Detect which cell encompasses the target text, then output its [x, y] center coordinate. 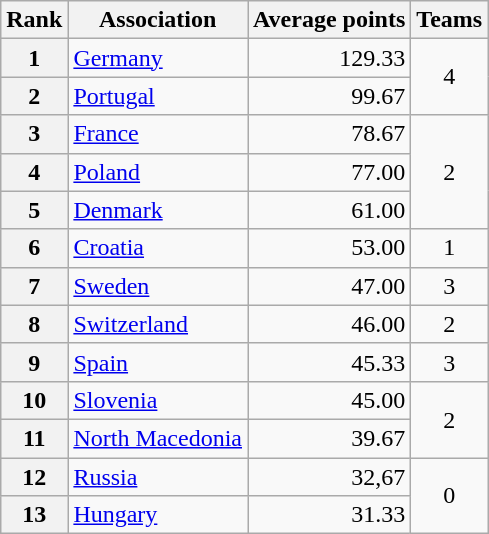
Spain [158, 362]
129.33 [330, 58]
10 [34, 400]
11 [34, 438]
46.00 [330, 324]
Poland [158, 172]
39.67 [330, 438]
Switzerland [158, 324]
6 [34, 248]
99.67 [330, 96]
Teams [450, 20]
12 [34, 477]
8 [34, 324]
32,67 [330, 477]
Sweden [158, 286]
9 [34, 362]
53.00 [330, 248]
13 [34, 515]
31.33 [330, 515]
47.00 [330, 286]
Rank [34, 20]
Average points [330, 20]
Portugal [158, 96]
Association [158, 20]
7 [34, 286]
Russia [158, 477]
Denmark [158, 210]
France [158, 134]
North Macedonia [158, 438]
45.00 [330, 400]
5 [34, 210]
Hungary [158, 515]
Croatia [158, 248]
Germany [158, 58]
77.00 [330, 172]
0 [450, 496]
61.00 [330, 210]
45.33 [330, 362]
78.67 [330, 134]
Slovenia [158, 400]
